Locate the cell with the specified text and output its (X, Y) center coordinate. 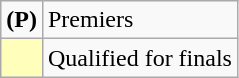
(P) (22, 20)
Premiers (140, 20)
Qualified for finals (140, 58)
